Determine the [x, y] coordinate at the center of the cell enclosing the given text.  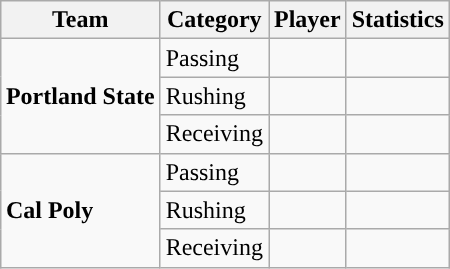
Portland State [80, 96]
Statistics [398, 20]
Team [80, 20]
Cal Poly [80, 210]
Player [307, 20]
Category [214, 20]
